Locate the cell with the specified text and output its (x, y) center coordinate. 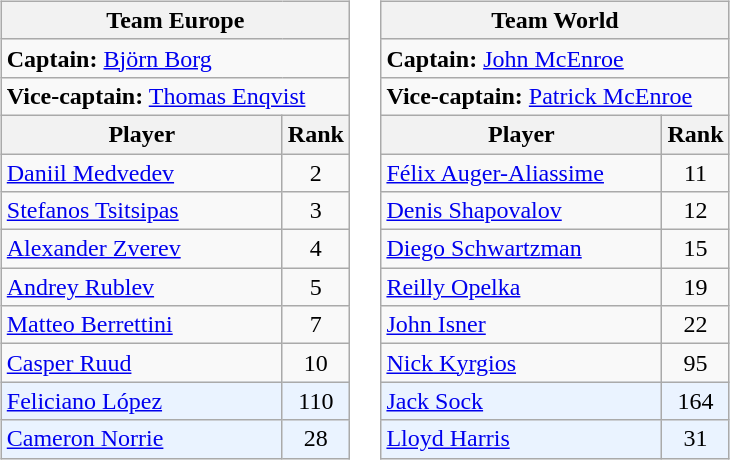
19 (696, 287)
12 (696, 211)
Vice-captain: Patrick McEnroe (555, 96)
31 (696, 439)
Alexander Zverev (142, 249)
22 (696, 325)
Nick Kyrgios (522, 363)
Andrey Rublev (142, 287)
3 (316, 211)
Reilly Opelka (522, 287)
Vice-captain: Thomas Enqvist (175, 96)
Jack Sock (522, 401)
11 (696, 173)
2 (316, 173)
Captain: John McEnroe (555, 58)
Captain: Björn Borg (175, 58)
Denis Shapovalov (522, 211)
95 (696, 363)
John Isner (522, 325)
Team World (555, 20)
5 (316, 287)
164 (696, 401)
4 (316, 249)
Félix Auger-Aliassime (522, 173)
Lloyd Harris (522, 439)
Team Europe (175, 20)
110 (316, 401)
Feliciano López (142, 401)
Stefanos Tsitsipas (142, 211)
15 (696, 249)
28 (316, 439)
7 (316, 325)
Daniil Medvedev (142, 173)
Matteo Berrettini (142, 325)
10 (316, 363)
Casper Ruud (142, 363)
Cameron Norrie (142, 439)
Diego Schwartzman (522, 249)
